Return the (X, Y) coordinate for the center point of the cell that contains the specified text.  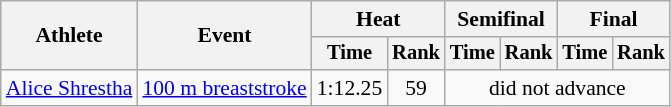
did not advance (558, 88)
1:12.25 (350, 88)
Semifinal (501, 19)
Event (224, 36)
100 m breaststroke (224, 88)
Heat (378, 19)
Final (613, 19)
Athlete (70, 36)
Alice Shrestha (70, 88)
59 (416, 88)
